Return the [X, Y] coordinate for the center point of the cell that contains the specified text.  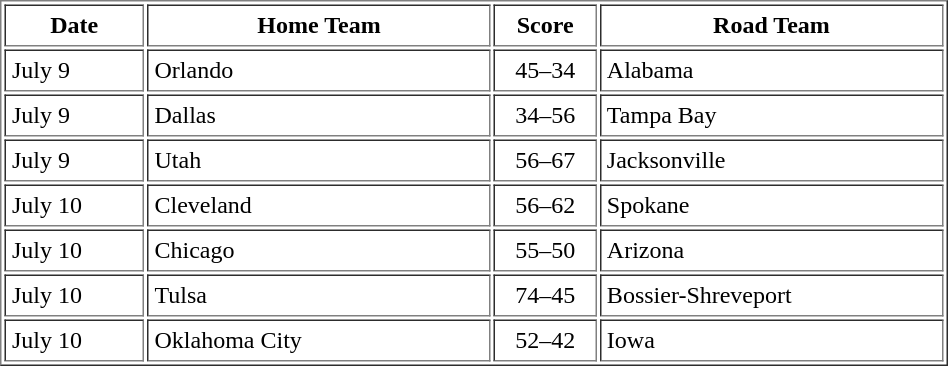
Oklahoma City [319, 341]
Spokane [771, 205]
56–67 [545, 161]
52–42 [545, 341]
Alabama [771, 71]
Jacksonville [771, 161]
74–45 [545, 295]
Bossier-Shreveport [771, 295]
Date [74, 25]
Utah [319, 161]
Cleveland [319, 205]
45–34 [545, 71]
Score [545, 25]
56–62 [545, 205]
Road Team [771, 25]
Tulsa [319, 295]
Home Team [319, 25]
Dallas [319, 115]
55–50 [545, 251]
Tampa Bay [771, 115]
Orlando [319, 71]
34–56 [545, 115]
Iowa [771, 341]
Arizona [771, 251]
Chicago [319, 251]
